Determine the (x, y) coordinate at the center of the cell enclosing the given text.  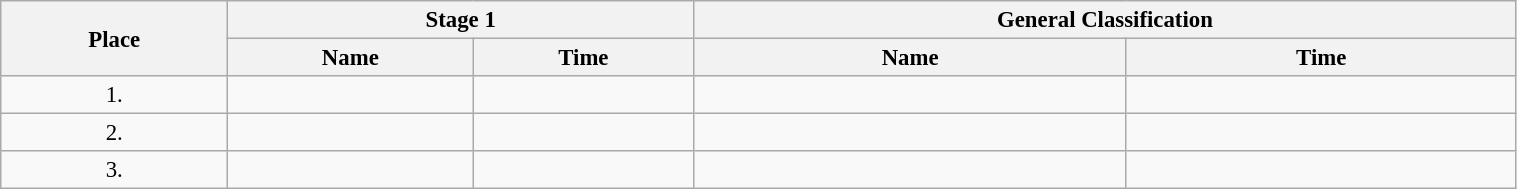
1. (114, 95)
Place (114, 38)
Stage 1 (461, 20)
2. (114, 133)
General Classification (1105, 20)
3. (114, 170)
